Return [X, Y] of the center of cell containing provided text 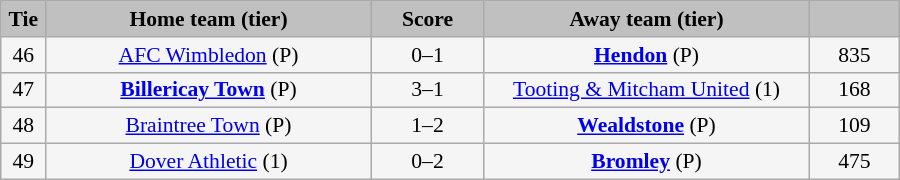
46 [24, 55]
835 [854, 55]
0–1 [427, 55]
3–1 [427, 90]
AFC Wimbledon (P) [209, 55]
109 [854, 126]
47 [24, 90]
Tooting & Mitcham United (1) [647, 90]
Bromley (P) [647, 162]
Tie [24, 19]
Billericay Town (P) [209, 90]
49 [24, 162]
Hendon (P) [647, 55]
Away team (tier) [647, 19]
475 [854, 162]
0–2 [427, 162]
Score [427, 19]
48 [24, 126]
Wealdstone (P) [647, 126]
1–2 [427, 126]
Braintree Town (P) [209, 126]
168 [854, 90]
Home team (tier) [209, 19]
Dover Athletic (1) [209, 162]
